Scan for the cell matching the given text and deliver its [X, Y] coordinate at center. 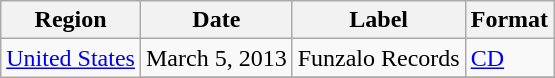
Format [509, 20]
Label [378, 20]
Region [71, 20]
United States [71, 58]
March 5, 2013 [216, 58]
CD [509, 58]
Funzalo Records [378, 58]
Date [216, 20]
